Find where the given text appears and provide that cell's center as (x, y) coordinate. 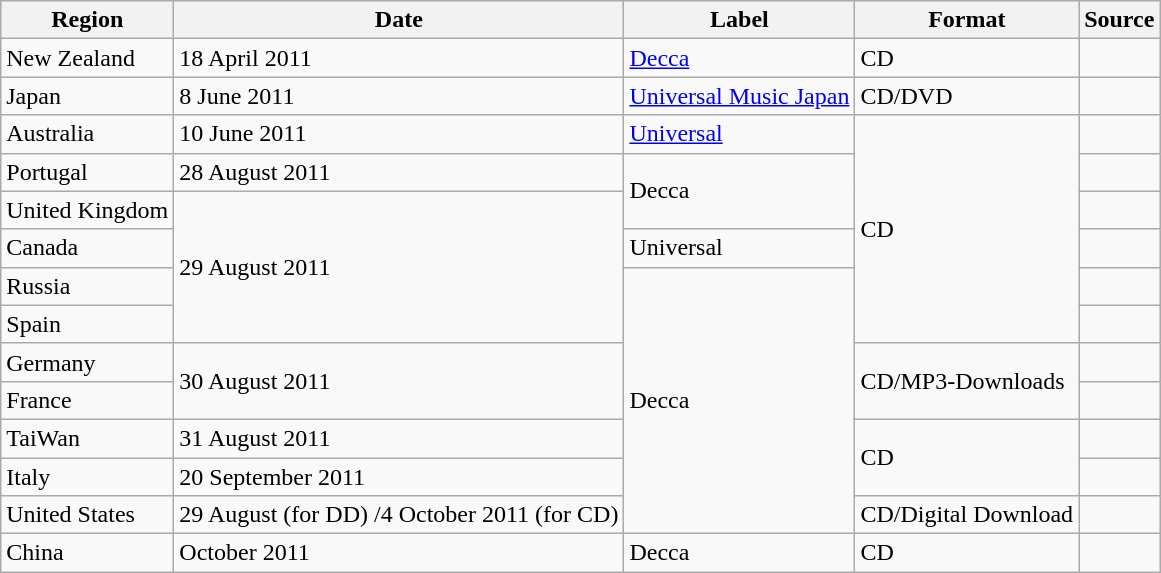
United Kingdom (88, 210)
Canada (88, 248)
10 June 2011 (399, 134)
20 September 2011 (399, 477)
30 August 2011 (399, 381)
Italy (88, 477)
CD/Digital Download (967, 515)
Region (88, 20)
29 August (for DD) /4 October 2011 (for CD) (399, 515)
Format (967, 20)
CD/DVD (967, 96)
18 April 2011 (399, 58)
Date (399, 20)
29 August 2011 (399, 267)
Source (1120, 20)
Russia (88, 286)
Spain (88, 324)
United States (88, 515)
China (88, 553)
France (88, 400)
New Zealand (88, 58)
Universal Music Japan (740, 96)
Germany (88, 362)
31 August 2011 (399, 438)
28 August 2011 (399, 172)
8 June 2011 (399, 96)
TaiWan (88, 438)
Portugal (88, 172)
Japan (88, 96)
CD/MP3-Downloads (967, 381)
Australia (88, 134)
Label (740, 20)
October 2011 (399, 553)
